Find where the given text appears and provide that cell's center as (x, y) coordinate. 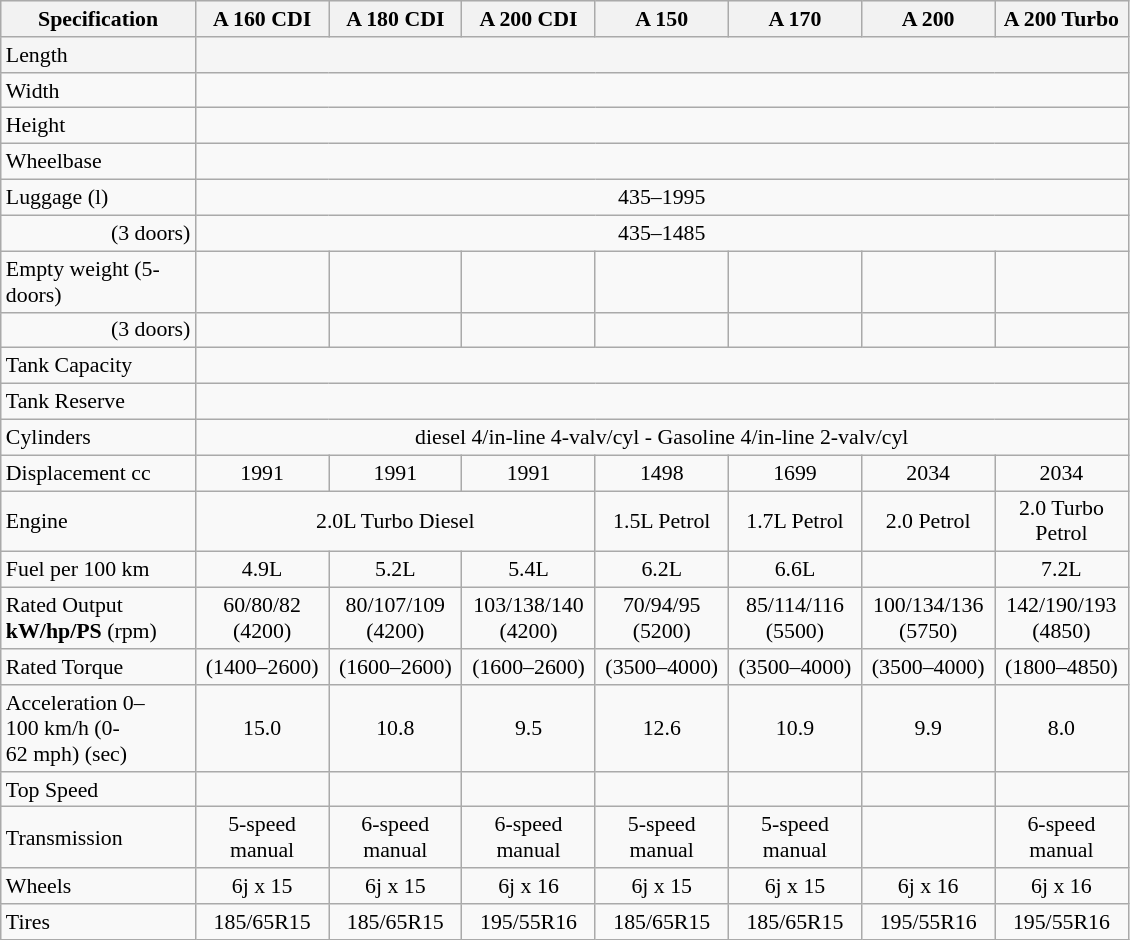
diesel 4/in-line 4-valv/cyl - Gasoline 4/in-line 2-valv/cyl (662, 437)
8.0 (1062, 728)
Fuel per 100 km (98, 569)
Tank Capacity (98, 365)
142/190/193 (4850) (1062, 618)
A 150 (662, 18)
100/134/136 (5750) (928, 618)
80/107/109 (4200) (396, 618)
A 180 CDI (396, 18)
2.0 Turbo Petrol (1062, 520)
2.0L Turbo Diesel (395, 520)
435–1995 (662, 197)
Empty weight (5-doors) (98, 280)
Wheels (98, 886)
1498 (662, 472)
12.6 (662, 728)
(1400–2600) (262, 666)
Height (98, 125)
10.8 (396, 728)
Length (98, 54)
70/94/95 (5200) (662, 618)
15.0 (262, 728)
435–1485 (662, 233)
Luggage (l) (98, 197)
60/80/82 (4200) (262, 618)
1.5L Petrol (662, 520)
Transmission (98, 836)
4.9L (262, 569)
9.9 (928, 728)
5.4L (528, 569)
5.2L (396, 569)
Width (98, 90)
Acceleration 0–100 km/h (0-62 mph) (sec) (98, 728)
Displacement cc (98, 472)
A 200 (928, 18)
Specification (98, 18)
A 170 (794, 18)
7.2L (1062, 569)
A 160 CDI (262, 18)
103/138/140 (4200) (528, 618)
Rated Output kW/hp/PS (rpm) (98, 618)
2.0 Petrol (928, 520)
Wheelbase (98, 161)
85/114/116 (5500) (794, 618)
1.7L Petrol (794, 520)
Top Speed (98, 789)
Cylinders (98, 437)
Rated Torque (98, 666)
6.2L (662, 569)
9.5 (528, 728)
(1800–4850) (1062, 666)
Tank Reserve (98, 401)
Tires (98, 921)
Engine (98, 520)
A 200 Turbo (1062, 18)
1699 (794, 472)
6.6L (794, 569)
A 200 CDI (528, 18)
10.9 (794, 728)
